Return the (x, y) coordinate for the center point of the cell that contains the specified text.  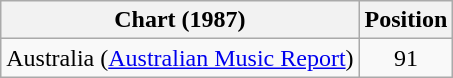
91 (406, 58)
Chart (1987) (180, 20)
Position (406, 20)
Australia (Australian Music Report) (180, 58)
